Provide the [X, Y] coordinate of the cell's center where the given text is located.  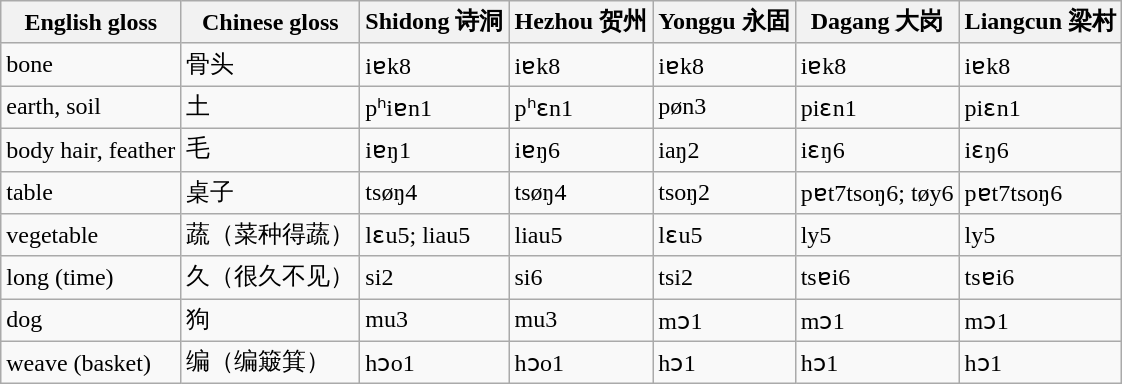
iɐŋ1 [434, 150]
Dagang 大岗 [877, 22]
毛 [270, 150]
si2 [434, 278]
table [91, 192]
body hair, feather [91, 150]
liau5 [581, 236]
earth, soil [91, 108]
Hezhou 贺州 [581, 22]
骨头 [270, 64]
久（很久不见） [270, 278]
pɐt7tsoŋ6; tøy6 [877, 192]
lɛu5; liau5 [434, 236]
Liangcun 梁村 [1040, 22]
iaŋ2 [724, 150]
Yonggu 永固 [724, 22]
si6 [581, 278]
dog [91, 320]
蔬（菜种得蔬） [270, 236]
English gloss [91, 22]
iɐŋ6 [581, 150]
狗 [270, 320]
土 [270, 108]
pʰɛn1 [581, 108]
Chinese gloss [270, 22]
编（编簸箕） [270, 362]
tsoŋ2 [724, 192]
bone [91, 64]
pøn3 [724, 108]
桌子 [270, 192]
long (time) [91, 278]
vegetable [91, 236]
tsi2 [724, 278]
pɐt7tsoŋ6 [1040, 192]
pʰiɐn1 [434, 108]
Shidong 诗洞 [434, 22]
weave (basket) [91, 362]
lɛu5 [724, 236]
